Locate the cell with the specified text and output its (x, y) center coordinate. 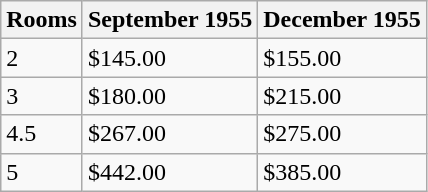
$155.00 (342, 58)
2 (42, 58)
5 (42, 172)
$180.00 (170, 96)
3 (42, 96)
$215.00 (342, 96)
$267.00 (170, 134)
$442.00 (170, 172)
Rooms (42, 20)
$385.00 (342, 172)
4.5 (42, 134)
$145.00 (170, 58)
December 1955 (342, 20)
$275.00 (342, 134)
September 1955 (170, 20)
